Pinpoint the cell where the given text exists, returning its (X, Y) midpoint coordinate. 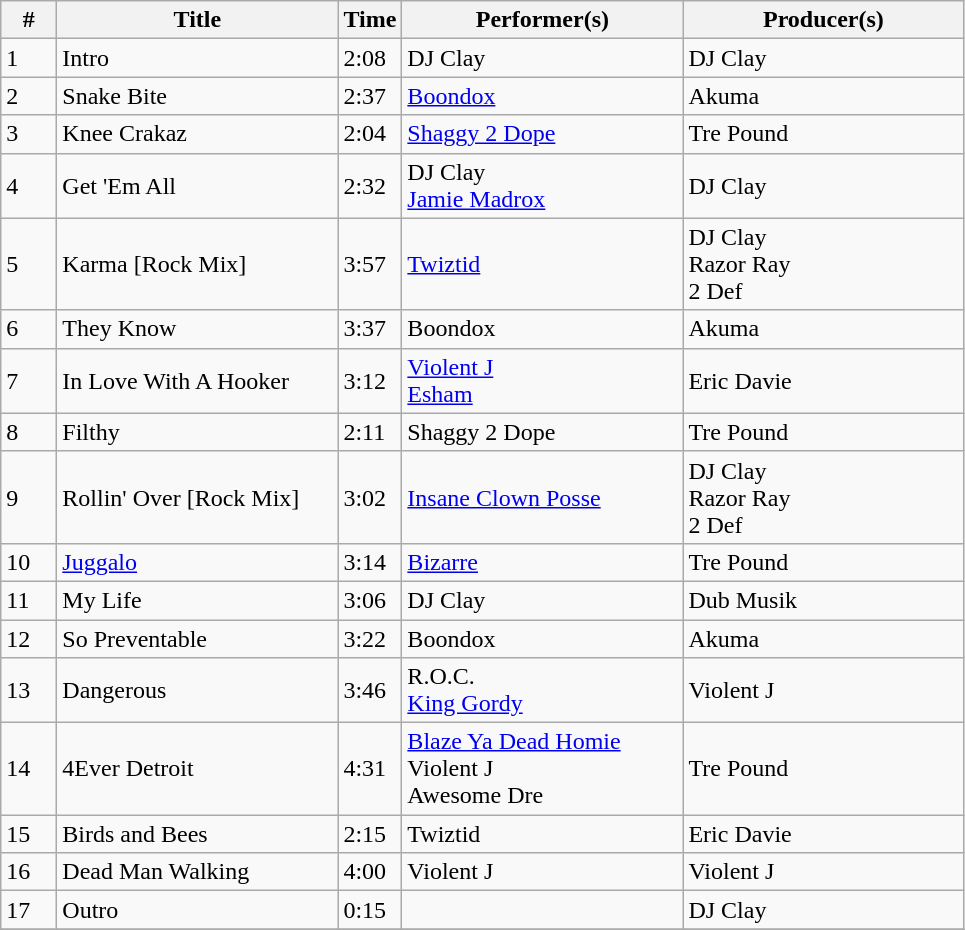
13 (29, 690)
Dead Man Walking (198, 872)
In Love With A Hooker (198, 380)
11 (29, 600)
7 (29, 380)
2:08 (370, 58)
4 (29, 186)
3:57 (370, 264)
3:02 (370, 497)
3:22 (370, 639)
3:14 (370, 562)
Get 'Em All (198, 186)
Intro (198, 58)
1 (29, 58)
Producer(s) (824, 20)
# (29, 20)
Outro (198, 910)
Time (370, 20)
2:15 (370, 834)
10 (29, 562)
6 (29, 329)
Blaze Ya Dead HomieViolent JAwesome Dre (542, 769)
16 (29, 872)
Snake Bite (198, 96)
4Ever Detroit (198, 769)
9 (29, 497)
Insane Clown Posse (542, 497)
Dangerous (198, 690)
DJ ClayJamie Madrox (542, 186)
Rollin' Over [Rock Mix] (198, 497)
3:37 (370, 329)
14 (29, 769)
3:06 (370, 600)
Violent JEsham (542, 380)
15 (29, 834)
3 (29, 134)
Performer(s) (542, 20)
5 (29, 264)
R.O.C.King Gordy (542, 690)
Birds and Bees (198, 834)
My Life (198, 600)
3:12 (370, 380)
2 (29, 96)
Title (198, 20)
17 (29, 910)
2:04 (370, 134)
Filthy (198, 432)
2:32 (370, 186)
Dub Musik (824, 600)
12 (29, 639)
They Know (198, 329)
Bizarre (542, 562)
0:15 (370, 910)
3:46 (370, 690)
2:11 (370, 432)
4:00 (370, 872)
Juggalo (198, 562)
Knee Crakaz (198, 134)
4:31 (370, 769)
Karma [Rock Mix] (198, 264)
2:37 (370, 96)
8 (29, 432)
So Preventable (198, 639)
